Provide the [X, Y] coordinate of the cell's center where the given text is located.  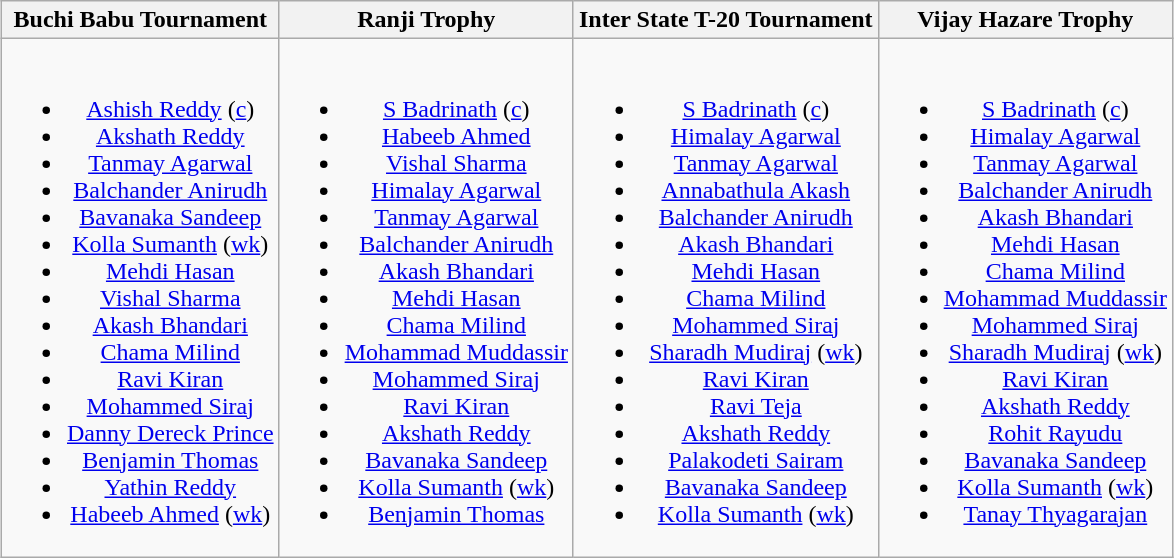
Vijay Hazare Trophy [1025, 20]
Ranji Trophy [426, 20]
Buchi Babu Tournament [140, 20]
Inter State T-20 Tournament [726, 20]
